Search for the cell housing the specified text and yield its (x, y) center coordinate. 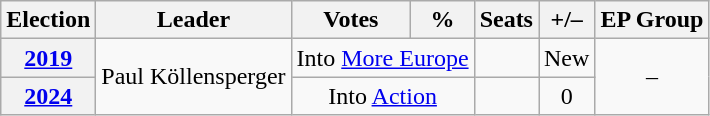
2024 (48, 96)
EP Group (652, 20)
Paul Köllensperger (194, 77)
Election (48, 20)
% (442, 20)
New (566, 58)
2019 (48, 58)
Leader (194, 20)
Into Action (382, 96)
+/– (566, 20)
Seats (506, 20)
0 (566, 96)
– (652, 77)
Votes (351, 20)
Into More Europe (382, 58)
